Return the (X, Y) coordinate for the center point of the cell that contains the specified text.  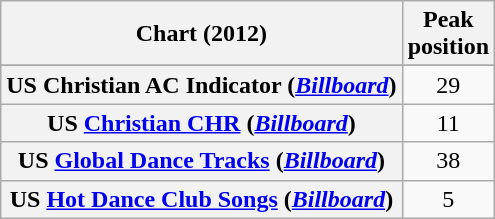
Peak position (448, 34)
US Global Dance Tracks (Billboard) (202, 161)
11 (448, 123)
Chart (2012) (202, 34)
38 (448, 161)
29 (448, 85)
5 (448, 199)
US Christian CHR (Billboard) (202, 123)
US Christian AC Indicator (Billboard) (202, 85)
US Hot Dance Club Songs (Billboard) (202, 199)
